Return (x, y) of the center of cell containing provided text 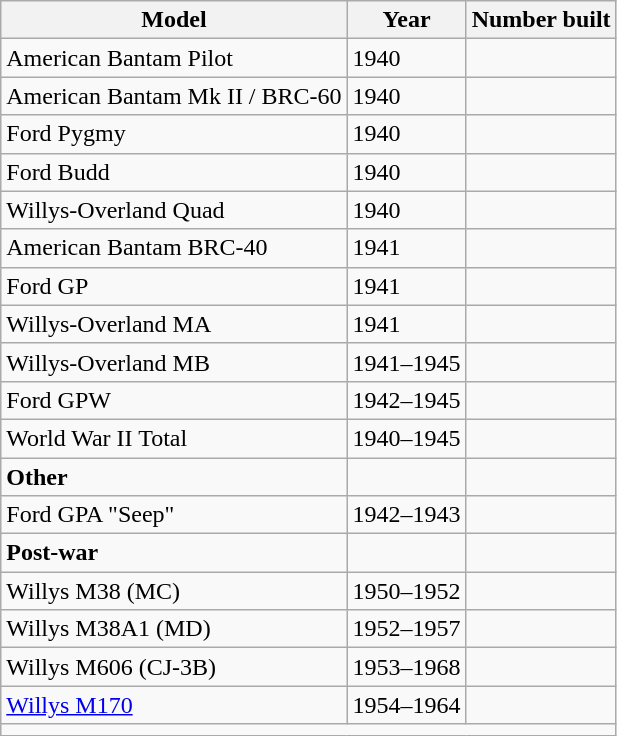
Willys M38 (MC) (174, 591)
Willys M170 (174, 705)
1942–1945 (406, 400)
1953–1968 (406, 667)
Ford Budd (174, 172)
Ford Pygmy (174, 134)
Model (174, 20)
1940–1945 (406, 438)
Willys-Overland MA (174, 324)
World War II Total (174, 438)
1941–1945 (406, 362)
American Bantam Mk II / BRC-60 (174, 96)
Number built (541, 20)
Ford GPW (174, 400)
Post-war (174, 553)
1954–1964 (406, 705)
Willys M606 (CJ-3B) (174, 667)
1950–1952 (406, 591)
1942–1943 (406, 515)
Other (174, 477)
Willys-Overland Quad (174, 210)
1952–1957 (406, 629)
American Bantam BRC-40 (174, 248)
Willys-Overland MB (174, 362)
Ford GP (174, 286)
Year (406, 20)
American Bantam Pilot (174, 58)
Ford GPA "Seep" (174, 515)
Willys M38A1 (MD) (174, 629)
